Detect which cell encompasses the target text, then output its [x, y] center coordinate. 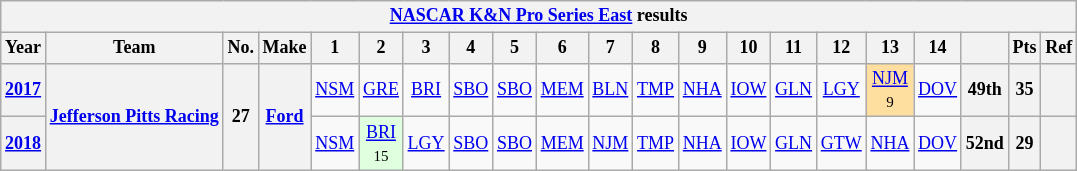
BLN [610, 90]
3 [426, 48]
BRI [426, 90]
9 [702, 48]
52nd [984, 144]
35 [1024, 90]
Jefferson Pitts Racing [134, 116]
Ford [284, 116]
NASCAR K&N Pro Series East results [539, 16]
27 [240, 116]
Pts [1024, 48]
1 [335, 48]
29 [1024, 144]
NJM9 [890, 90]
8 [656, 48]
NJM [610, 144]
2 [382, 48]
Ref [1059, 48]
GRE [382, 90]
6 [562, 48]
Make [284, 48]
2018 [24, 144]
BRI15 [382, 144]
No. [240, 48]
7 [610, 48]
2017 [24, 90]
Team [134, 48]
4 [471, 48]
10 [748, 48]
49th [984, 90]
13 [890, 48]
12 [841, 48]
GTW [841, 144]
11 [794, 48]
Year [24, 48]
14 [938, 48]
5 [515, 48]
